Output the [X, Y] coordinate of the center of the cell containing the given text.  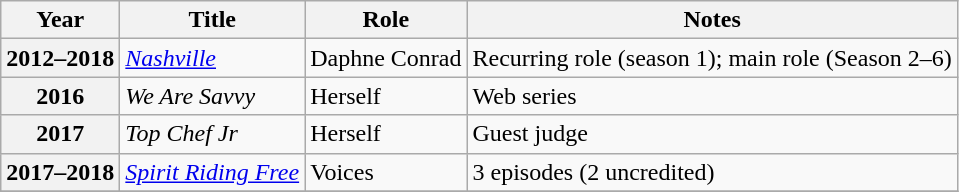
Recurring role (season 1); main role (Season 2–6) [712, 58]
Nashville [212, 58]
2016 [60, 96]
Top Chef Jr [212, 134]
3 episodes (2 uncredited) [712, 172]
2017–2018 [60, 172]
Daphne Conrad [386, 58]
Notes [712, 20]
Web series [712, 96]
Guest judge [712, 134]
2012–2018 [60, 58]
2017 [60, 134]
We Are Savvy [212, 96]
Title [212, 20]
Spirit Riding Free [212, 172]
Role [386, 20]
Year [60, 20]
Voices [386, 172]
